Return (X, Y) of the center of cell containing provided text 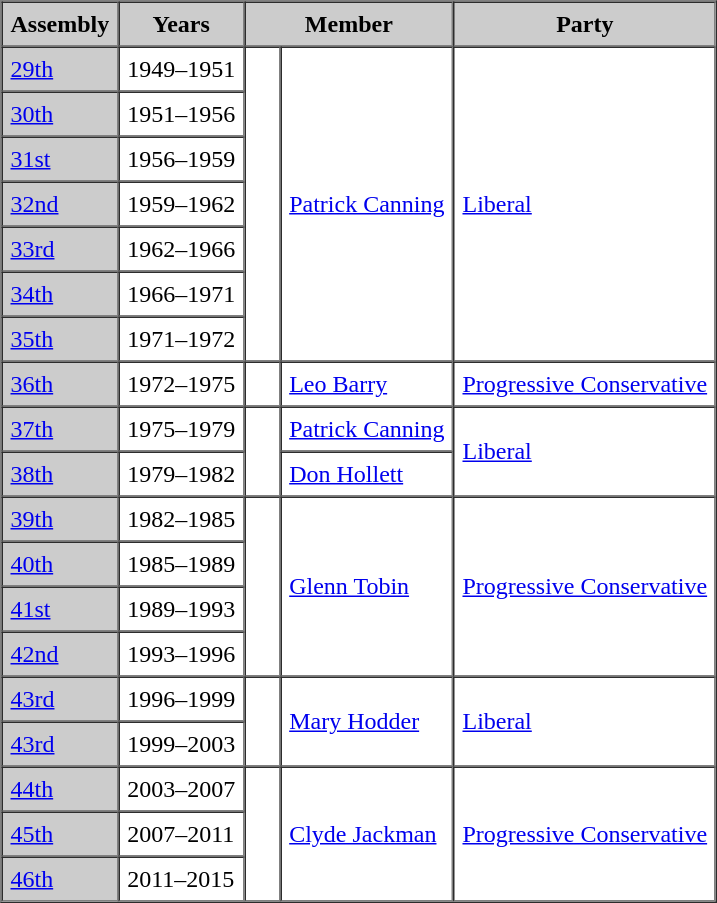
Years (181, 24)
2003–2007 (181, 788)
Member (348, 24)
42nd (60, 654)
Clyde Jackman (366, 834)
1951–1956 (181, 114)
45th (60, 834)
1972–1975 (181, 384)
Assembly (60, 24)
1959–1962 (181, 204)
1962–1966 (181, 248)
1996–1999 (181, 698)
38th (60, 474)
46th (60, 878)
1979–1982 (181, 474)
29th (60, 68)
1975–1979 (181, 428)
1989–1993 (181, 608)
1999–2003 (181, 744)
1949–1951 (181, 68)
41st (60, 608)
Party (584, 24)
1966–1971 (181, 294)
2007–2011 (181, 834)
39th (60, 518)
Leo Barry (366, 384)
1971–1972 (181, 338)
1985–1989 (181, 564)
40th (60, 564)
Don Hollett (366, 474)
44th (60, 788)
33rd (60, 248)
1956–1959 (181, 158)
31st (60, 158)
32nd (60, 204)
1982–1985 (181, 518)
35th (60, 338)
Glenn Tobin (366, 586)
34th (60, 294)
30th (60, 114)
1993–1996 (181, 654)
37th (60, 428)
36th (60, 384)
2011–2015 (181, 878)
Mary Hodder (366, 721)
